Determine the [X, Y] coordinate at the center of the cell enclosing the given text.  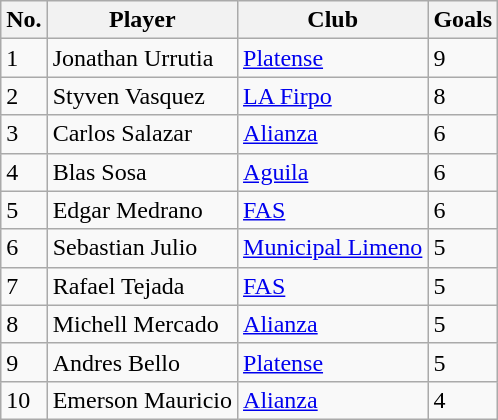
Goals [463, 20]
No. [24, 20]
Andres Bello [142, 362]
Styven Vasquez [142, 96]
Blas Sosa [142, 172]
3 [24, 134]
Aguila [333, 172]
2 [24, 96]
Jonathan Urrutia [142, 58]
Sebastian Julio [142, 248]
Player [142, 20]
1 [24, 58]
Municipal Limeno [333, 248]
Club [333, 20]
Carlos Salazar [142, 134]
Emerson Mauricio [142, 400]
LA Firpo [333, 96]
Michell Mercado [142, 324]
Rafael Tejada [142, 286]
Edgar Medrano [142, 210]
10 [24, 400]
7 [24, 286]
